Return (x, y) of the center of cell containing provided text 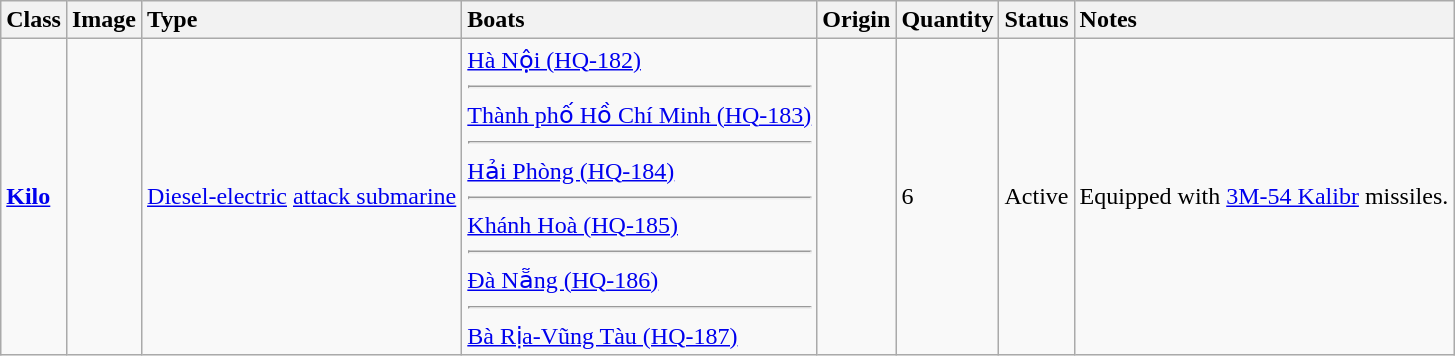
Active (1036, 197)
Diesel-electric attack submarine (302, 197)
Hà Nội (HQ-182) Thành phố Hồ Chí Minh (HQ-183) Hải Phòng (HQ-184) Khánh Hoà (HQ-185) Đà Nẵng (HQ-186) Bà Rịa-Vũng Tàu (HQ-187) (640, 197)
Type (302, 20)
Notes (1264, 20)
Status (1036, 20)
Boats (640, 20)
Kilo (34, 197)
Image (104, 20)
6 (948, 197)
Class (34, 20)
Equipped with 3M-54 Kalibr missiles. (1264, 197)
Quantity (948, 20)
Origin (856, 20)
